Find where the given text appears and provide that cell's center as (x, y) coordinate. 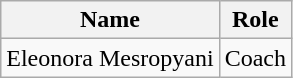
Eleonora Mesropyani (110, 58)
Coach (255, 58)
Name (110, 20)
Role (255, 20)
